Capture the cell that displays the provided text and extract its [X, Y] central coordinate. 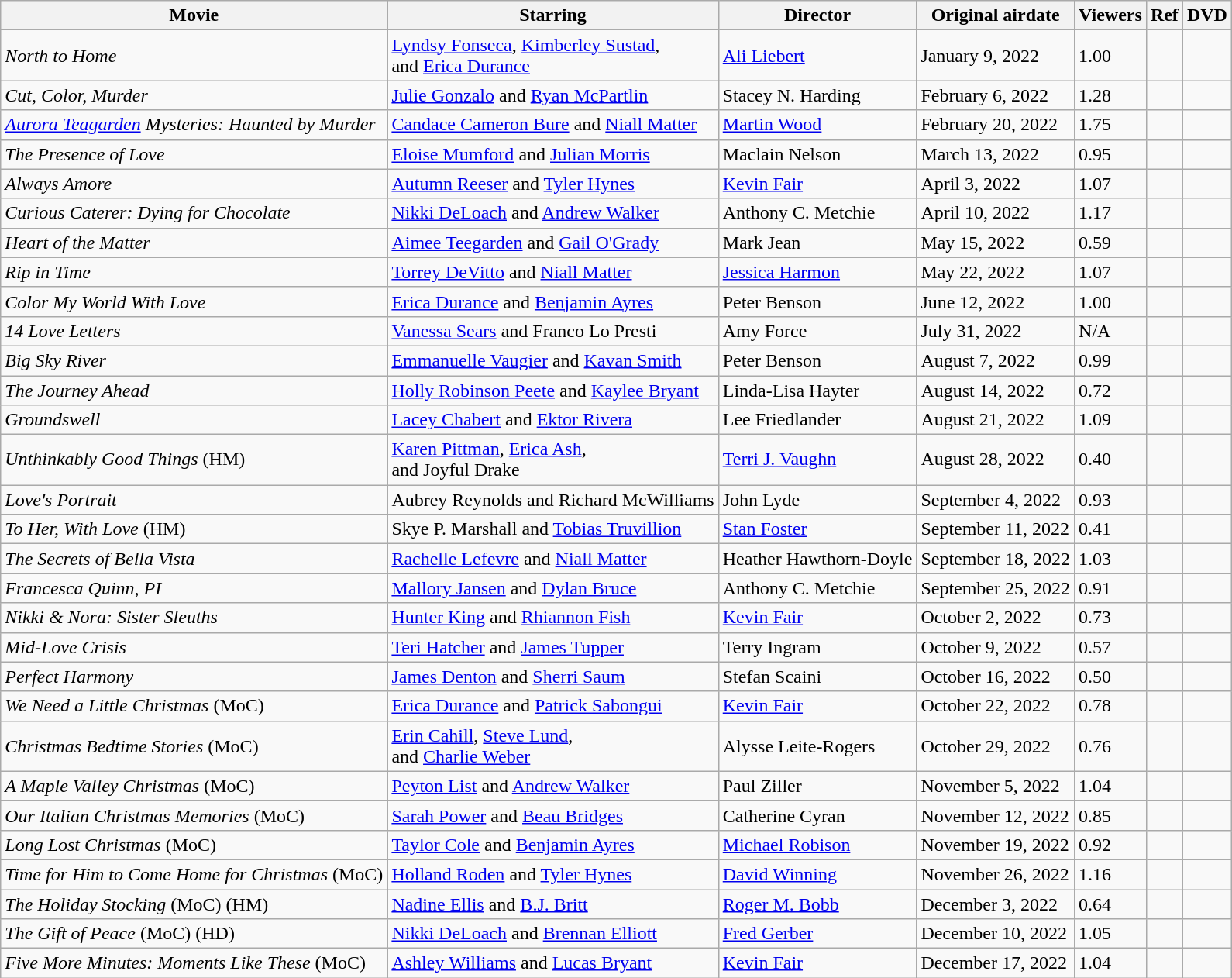
Time for Him to Come Home for Christmas (MoC) [194, 874]
Torrey DeVitto and Niall Matter [553, 272]
DVD [1207, 15]
Lyndsy Fonseca, Kimberley Sustad, and Erica Durance [553, 56]
Holland Roden and Tyler Hynes [553, 874]
0.72 [1111, 390]
0.95 [1111, 154]
Erica Durance and Patrick Sabongui [553, 706]
September 18, 2022 [996, 559]
Starring [553, 15]
Amy Force [817, 331]
November 19, 2022 [996, 845]
North to Home [194, 56]
Paul Ziller [817, 786]
December 10, 2022 [996, 934]
Viewers [1111, 15]
Taylor Cole and Benjamin Ayres [553, 845]
Stefan Scaini [817, 677]
Aurora Teagarden Mysteries: Haunted by Murder [194, 125]
Erica Durance and Benjamin Ayres [553, 301]
Stacey N. Harding [817, 95]
Peyton List and Andrew Walker [553, 786]
The Journey Ahead [194, 390]
0.92 [1111, 845]
The Holiday Stocking (MoC) (HM) [194, 904]
Teri Hatcher and James Tupper [553, 647]
Eloise Mumford and Julian Morris [553, 154]
November 12, 2022 [996, 815]
April 3, 2022 [996, 184]
Ashley Williams and Lucas Bryant [553, 963]
January 9, 2022 [996, 56]
Nikki DeLoach and Andrew Walker [553, 213]
Curious Caterer: Dying for Chocolate [194, 213]
Perfect Harmony [194, 677]
Nikki & Nora: Sister Sleuths [194, 618]
Terri J. Vaughn [817, 460]
Rachelle Lefevre and Niall Matter [553, 559]
November 5, 2022 [996, 786]
1.03 [1111, 559]
Five More Minutes: Moments Like These (MoC) [194, 963]
0.73 [1111, 618]
September 4, 2022 [996, 500]
August 21, 2022 [996, 420]
Alysse Leite-Rogers [817, 746]
Aubrey Reynolds and Richard McWilliams [553, 500]
Groundswell [194, 420]
Movie [194, 15]
N/A [1111, 331]
0.50 [1111, 677]
0.91 [1111, 588]
14 Love Letters [194, 331]
Candace Cameron Bure and Niall Matter [553, 125]
Linda-Lisa Hayter [817, 390]
Lee Friedlander [817, 420]
November 26, 2022 [996, 874]
October 22, 2022 [996, 706]
Always Amore [194, 184]
James Denton and Sherri Saum [553, 677]
September 11, 2022 [996, 529]
0.76 [1111, 746]
Stan Foster [817, 529]
Ref [1164, 15]
May 22, 2022 [996, 272]
August 28, 2022 [996, 460]
The Presence of Love [194, 154]
Big Sky River [194, 360]
December 3, 2022 [996, 904]
May 15, 2022 [996, 243]
To Her, With Love (HM) [194, 529]
1.28 [1111, 95]
December 17, 2022 [996, 963]
Roger M. Bobb [817, 904]
0.40 [1111, 460]
Director [817, 15]
Christmas Bedtime Stories (MoC) [194, 746]
October 29, 2022 [996, 746]
September 25, 2022 [996, 588]
Fred Gerber [817, 934]
Julie Gonzalo and Ryan McPartlin [553, 95]
Terry Ingram [817, 647]
Rip in Time [194, 272]
1.05 [1111, 934]
Skye P. Marshall and Tobias Truvillion [553, 529]
A Maple Valley Christmas (MoC) [194, 786]
John Lyde [817, 500]
1.75 [1111, 125]
Sarah Power and Beau Bridges [553, 815]
October 16, 2022 [996, 677]
0.41 [1111, 529]
Mark Jean [817, 243]
Love's Portrait [194, 500]
Emmanuelle Vaugier and Kavan Smith [553, 360]
Jessica Harmon [817, 272]
October 2, 2022 [996, 618]
Mallory Jansen and Dylan Bruce [553, 588]
March 13, 2022 [996, 154]
Unthinkably Good Things (HM) [194, 460]
The Gift of Peace (MoC) (HD) [194, 934]
Erin Cahill, Steve Lund, and Charlie Weber [553, 746]
Nikki DeLoach and Brennan Elliott [553, 934]
October 9, 2022 [996, 647]
Holly Robinson Peete and Kaylee Bryant [553, 390]
1.09 [1111, 420]
July 31, 2022 [996, 331]
Autumn Reeser and Tyler Hynes [553, 184]
Vanessa Sears and Franco Lo Presti [553, 331]
Heather Hawthorn-Doyle [817, 559]
August 14, 2022 [996, 390]
David Winning [817, 874]
0.59 [1111, 243]
Catherine Cyran [817, 815]
Mid-Love Crisis [194, 647]
June 12, 2022 [996, 301]
0.78 [1111, 706]
February 20, 2022 [996, 125]
Ali Liebert [817, 56]
Martin Wood [817, 125]
0.57 [1111, 647]
Lacey Chabert and Ektor Rivera [553, 420]
Francesca Quinn, PI [194, 588]
0.93 [1111, 500]
Hunter King and Rhiannon Fish [553, 618]
Heart of the Matter [194, 243]
Maclain Nelson [817, 154]
We Need a Little Christmas (MoC) [194, 706]
Michael Robison [817, 845]
0.64 [1111, 904]
April 10, 2022 [996, 213]
The Secrets of Bella Vista [194, 559]
Nadine Ellis and B.J. Britt [553, 904]
1.17 [1111, 213]
0.99 [1111, 360]
Our Italian Christmas Memories (MoC) [194, 815]
August 7, 2022 [996, 360]
0.85 [1111, 815]
Color My World With Love [194, 301]
Cut, Color, Murder [194, 95]
1.16 [1111, 874]
Long Lost Christmas (MoC) [194, 845]
Aimee Teegarden and Gail O'Grady [553, 243]
February 6, 2022 [996, 95]
Original airdate [996, 15]
Karen Pittman, Erica Ash, and Joyful Drake [553, 460]
